Detect which cell encompasses the target text, then output its [x, y] center coordinate. 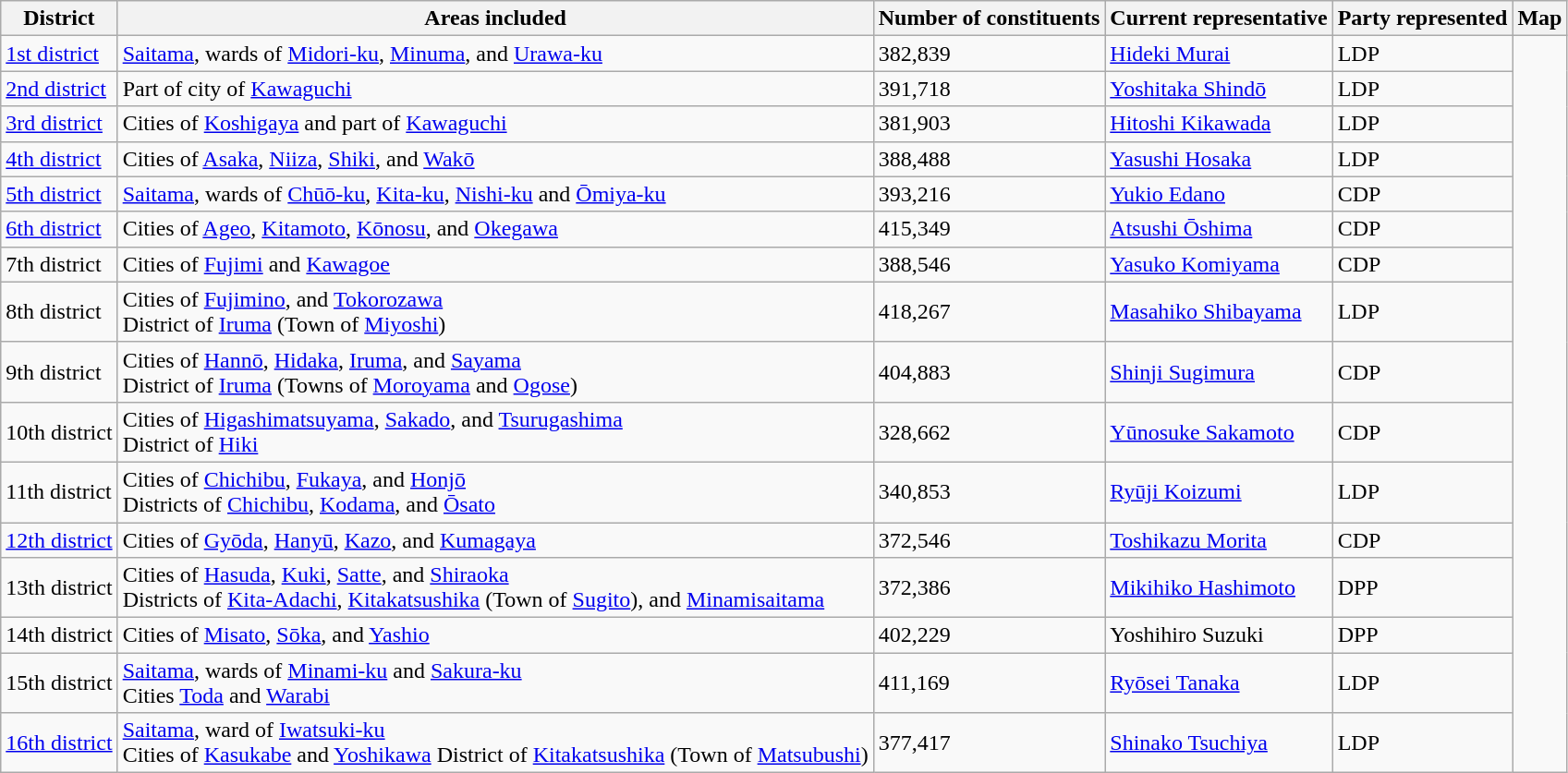
Atsushi Ōshima [1219, 229]
8th district [59, 312]
16th district [59, 743]
14th district [59, 635]
Cities of Hannō, Hidaka, Iruma, and SayamaDistrict of Iruma (Towns of Moroyama and Ogose) [495, 371]
Current representative [1219, 18]
388,488 [989, 159]
411,169 [989, 683]
Saitama, wards of Chūō-ku, Kita-ku, Nishi-ku and Ōmiya-ku [495, 194]
7th district [59, 264]
415,349 [989, 229]
391,718 [989, 89]
Cities of Higashimatsuyama, Sakado, and TsurugashimaDistrict of Hiki [495, 432]
Yasuko Komiyama [1219, 264]
Cities of Fujimi and Kawagoe [495, 264]
372,386 [989, 587]
Yoshitaka Shindō [1219, 89]
Cities of Gyōda, Hanyū, Kazo, and Kumagaya [495, 540]
Cities of Chichibu, Fukaya, and HonjōDistricts of Chichibu, Kodama, and Ōsato [495, 491]
4th district [59, 159]
340,853 [989, 491]
Saitama, wards of Midori-ku, Minuma, and Urawa-ku [495, 54]
Cities of Koshigaya and part of Kawaguchi [495, 124]
Map [1539, 18]
11th district [59, 491]
Hitoshi Kikawada [1219, 124]
418,267 [989, 312]
Masahiko Shibayama [1219, 312]
402,229 [989, 635]
1st district [59, 54]
2nd district [59, 89]
9th district [59, 371]
Ryōsei Tanaka [1219, 683]
372,546 [989, 540]
Number of constituents [989, 18]
15th district [59, 683]
Yasushi Hosaka [1219, 159]
382,839 [989, 54]
388,546 [989, 264]
Party represented [1423, 18]
Cities of Fujimino, and TokorozawaDistrict of Iruma (Town of Miyoshi) [495, 312]
10th district [59, 432]
12th district [59, 540]
328,662 [989, 432]
377,417 [989, 743]
Cities of Ageo, Kitamoto, Kōnosu, and Okegawa [495, 229]
6th district [59, 229]
Cities of Asaka, Niiza, Shiki, and Wakō [495, 159]
Shinji Sugimura [1219, 371]
Toshikazu Morita [1219, 540]
13th district [59, 587]
393,216 [989, 194]
Cities of Hasuda, Kuki, Satte, and ShiraokaDistricts of Kita-Adachi, Kitakatsushika (Town of Sugito), and Minamisaitama [495, 587]
Yukio Edano [1219, 194]
Saitama, ward of Iwatsuki-kuCities of Kasukabe and Yoshikawa District of Kitakatsushika (Town of Matsubushi) [495, 743]
Areas included [495, 18]
404,883 [989, 371]
District [59, 18]
Yoshihiro Suzuki [1219, 635]
Saitama, wards of Minami-ku and Sakura-kuCities Toda and Warabi [495, 683]
Ryūji Koizumi [1219, 491]
3rd district [59, 124]
Hideki Murai [1219, 54]
5th district [59, 194]
381,903 [989, 124]
Yūnosuke Sakamoto [1219, 432]
Mikihiko Hashimoto [1219, 587]
Part of city of Kawaguchi [495, 89]
Cities of Misato, Sōka, and Yashio [495, 635]
Shinako Tsuchiya [1219, 743]
